For the text-containing cell, return its midpoint in [X, Y] coordinate format. 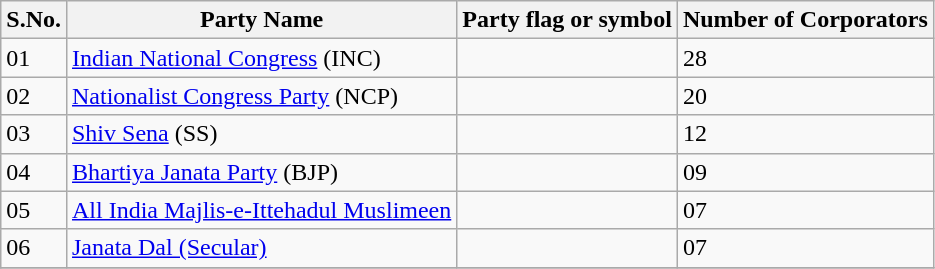
S.No. [34, 20]
06 [34, 248]
03 [34, 134]
05 [34, 210]
04 [34, 172]
Bhartiya Janata Party (BJP) [261, 172]
Indian National Congress (INC) [261, 58]
20 [805, 96]
Janata Dal (Secular) [261, 248]
All India Majlis-e-Ittehadul Muslimeen [261, 210]
12 [805, 134]
28 [805, 58]
09 [805, 172]
01 [34, 58]
Party Name [261, 20]
Shiv Sena (SS) [261, 134]
Number of Corporators [805, 20]
Party flag or symbol [568, 20]
02 [34, 96]
Nationalist Congress Party (NCP) [261, 96]
